Extract the [X, Y] coordinate from the center of the cell holding the provided text.  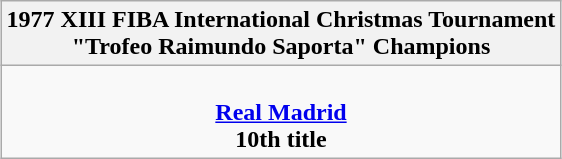
1977 XIII FIBA International Christmas Tournament"Trofeo Raimundo Saporta" Champions [281, 34]
Real Madrid10th title [281, 112]
